Detect which cell encompasses the target text, then output its [X, Y] center coordinate. 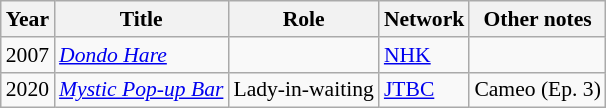
Role [303, 19]
NHK [424, 55]
Year [28, 19]
2007 [28, 55]
Other notes [538, 19]
Dondo Hare [141, 55]
Lady-in-waiting [303, 90]
JTBC [424, 90]
Title [141, 19]
Network [424, 19]
Cameo (Ep. 3) [538, 90]
Mystic Pop-up Bar [141, 90]
2020 [28, 90]
